Scan for the cell matching the given text and deliver its (x, y) coordinate at center. 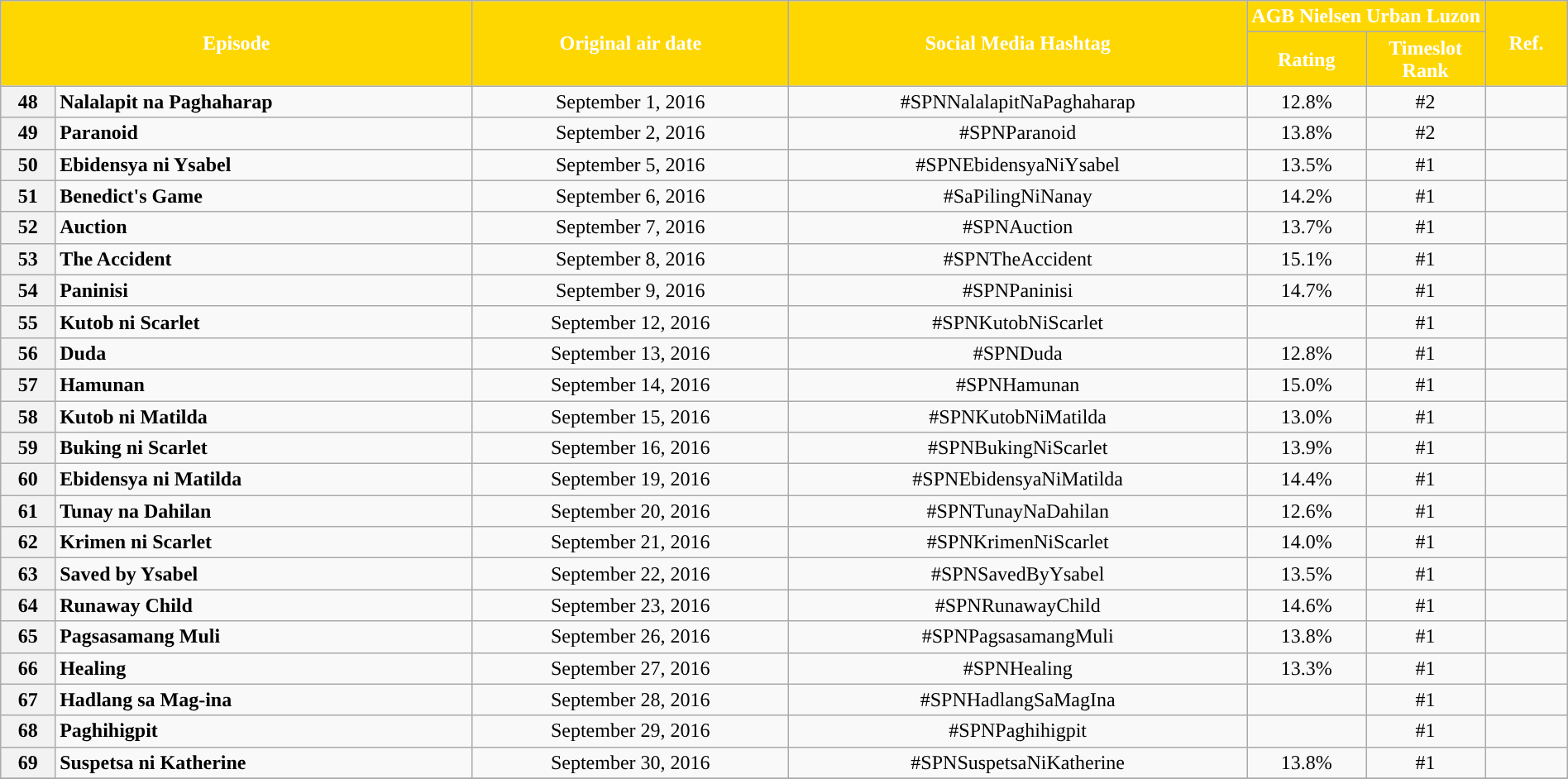
13.9% (1307, 448)
Suspetsa ni Katherine (264, 762)
The Accident (264, 259)
#SPNPaghihigpit (1018, 731)
September 8, 2016 (630, 259)
52 (28, 227)
Benedict's Game (264, 196)
51 (28, 196)
September 19, 2016 (630, 480)
September 26, 2016 (630, 637)
September 23, 2016 (630, 605)
60 (28, 480)
September 20, 2016 (630, 511)
13.0% (1307, 416)
53 (28, 259)
Paghihigpit (264, 731)
Saved by Ysabel (264, 574)
Krimen ni Scarlet (264, 542)
62 (28, 542)
68 (28, 731)
Paranoid (264, 133)
Tunay na Dahilan (264, 511)
September 14, 2016 (630, 385)
#SPNEbidensyaNiMatilda (1018, 480)
September 9, 2016 (630, 290)
September 28, 2016 (630, 700)
Pagsasamang Muli (264, 637)
Ref. (1527, 43)
69 (28, 762)
September 6, 2016 (630, 196)
#SPNEbidensyaNiYsabel (1018, 165)
#SPNParanoid (1018, 133)
65 (28, 637)
#SPNTunayNaDahilan (1018, 511)
#SPNKrimenNiScarlet (1018, 542)
#SPNHadlangSaMagIna (1018, 700)
Paninisi (264, 290)
54 (28, 290)
14.4% (1307, 480)
September 22, 2016 (630, 574)
13.3% (1307, 668)
15.0% (1307, 385)
Runaway Child (264, 605)
Nalalapit na Paghaharap (264, 102)
#SPNHealing (1018, 668)
56 (28, 353)
12.6% (1307, 511)
59 (28, 448)
13.7% (1307, 227)
15.1% (1307, 259)
#SPNAuction (1018, 227)
Duda (264, 353)
September 15, 2016 (630, 416)
Original air date (630, 43)
64 (28, 605)
48 (28, 102)
September 7, 2016 (630, 227)
Timeslot Rank (1426, 60)
55 (28, 322)
September 29, 2016 (630, 731)
Ebidensya ni Ysabel (264, 165)
14.6% (1307, 605)
14.2% (1307, 196)
Kutob ni Matilda (264, 416)
58 (28, 416)
#SPNRunawayChild (1018, 605)
14.0% (1307, 542)
#SPNNalalapitNaPaghaharap (1018, 102)
57 (28, 385)
Hadlang sa Mag-ina (264, 700)
September 27, 2016 (630, 668)
#SPNPaninisi (1018, 290)
67 (28, 700)
September 13, 2016 (630, 353)
September 5, 2016 (630, 165)
Healing (264, 668)
63 (28, 574)
#SPNHamunan (1018, 385)
#SPNSavedByYsabel (1018, 574)
66 (28, 668)
September 2, 2016 (630, 133)
Buking ni Scarlet (264, 448)
#SaPilingNiNanay (1018, 196)
Ebidensya ni Matilda (264, 480)
#SPNDuda (1018, 353)
Hamunan (264, 385)
#SPNPagsasamangMuli (1018, 637)
50 (28, 165)
#SPNBukingNiScarlet (1018, 448)
14.7% (1307, 290)
AGB Nielsen Urban Luzon (1366, 17)
Social Media Hashtag (1018, 43)
61 (28, 511)
September 16, 2016 (630, 448)
September 21, 2016 (630, 542)
September 30, 2016 (630, 762)
September 12, 2016 (630, 322)
Auction (264, 227)
#SPNKutobNiScarlet (1018, 322)
49 (28, 133)
#SPNTheAccident (1018, 259)
September 1, 2016 (630, 102)
Episode (237, 43)
Kutob ni Scarlet (264, 322)
#SPNSuspetsaNiKatherine (1018, 762)
#SPNKutobNiMatilda (1018, 416)
Rating (1307, 60)
